Find where the given text appears and provide that cell's center as [X, Y] coordinate. 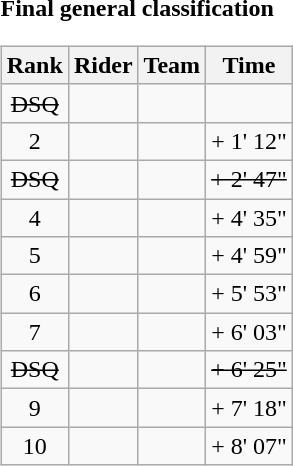
+ 4' 35" [250, 217]
Rider [103, 65]
5 [34, 256]
4 [34, 217]
9 [34, 408]
+ 5' 53" [250, 294]
+ 6' 25" [250, 370]
+ 4' 59" [250, 256]
Rank [34, 65]
6 [34, 294]
+ 1' 12" [250, 141]
+ 7' 18" [250, 408]
7 [34, 332]
10 [34, 446]
+ 6' 03" [250, 332]
Team [172, 65]
+ 2' 47" [250, 179]
2 [34, 141]
Time [250, 65]
+ 8' 07" [250, 446]
